Locate the cell with the specified text and output its [x, y] center coordinate. 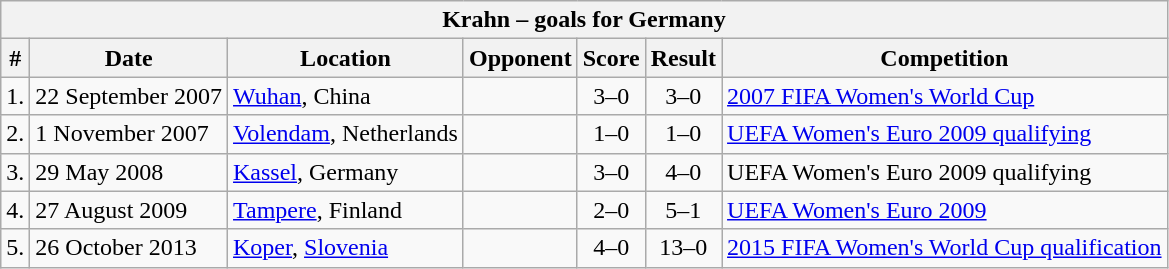
13–0 [683, 248]
# [16, 58]
26 October 2013 [129, 248]
5. [16, 248]
1. [16, 96]
3. [16, 172]
UEFA Women's Euro 2009 [945, 210]
Wuhan, China [346, 96]
22 September 2007 [129, 96]
2015 FIFA Women's World Cup qualification [945, 248]
Tampere, Finland [346, 210]
2007 FIFA Women's World Cup [945, 96]
Kassel, Germany [346, 172]
27 August 2009 [129, 210]
29 May 2008 [129, 172]
5–1 [683, 210]
Krahn – goals for Germany [584, 20]
Competition [945, 58]
Date [129, 58]
Result [683, 58]
Koper, Slovenia [346, 248]
4. [16, 210]
Opponent [520, 58]
Score [611, 58]
2–0 [611, 210]
Volendam, Netherlands [346, 134]
Location [346, 58]
1 November 2007 [129, 134]
2. [16, 134]
